Search for the cell housing the specified text and yield its (x, y) center coordinate. 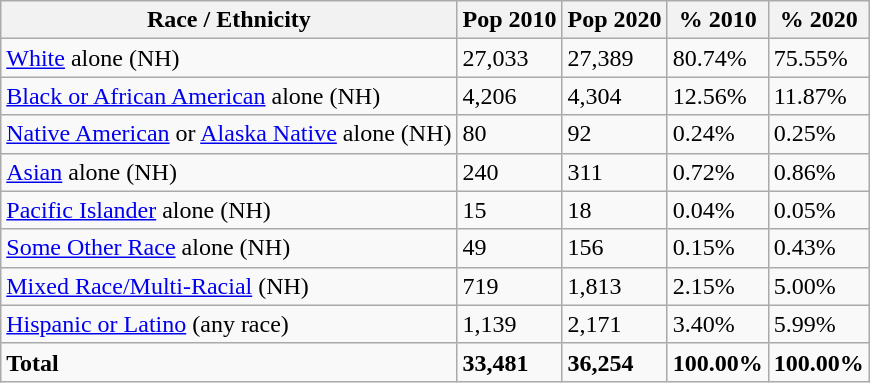
Mixed Race/Multi-Racial (NH) (229, 286)
Race / Ethnicity (229, 20)
4,304 (614, 96)
11.87% (818, 96)
12.56% (718, 96)
Pop 2020 (614, 20)
80.74% (718, 58)
4,206 (510, 96)
27,389 (614, 58)
0.05% (818, 210)
92 (614, 134)
0.86% (818, 172)
Pop 2010 (510, 20)
0.72% (718, 172)
0.24% (718, 134)
719 (510, 286)
156 (614, 248)
1,813 (614, 286)
15 (510, 210)
0.15% (718, 248)
% 2020 (818, 20)
27,033 (510, 58)
5.99% (818, 324)
49 (510, 248)
2.15% (718, 286)
0.43% (818, 248)
33,481 (510, 362)
3.40% (718, 324)
36,254 (614, 362)
% 2010 (718, 20)
18 (614, 210)
Some Other Race alone (NH) (229, 248)
0.04% (718, 210)
White alone (NH) (229, 58)
2,171 (614, 324)
1,139 (510, 324)
0.25% (818, 134)
311 (614, 172)
Total (229, 362)
5.00% (818, 286)
240 (510, 172)
Hispanic or Latino (any race) (229, 324)
75.55% (818, 58)
Native American or Alaska Native alone (NH) (229, 134)
Black or African American alone (NH) (229, 96)
Pacific Islander alone (NH) (229, 210)
80 (510, 134)
Asian alone (NH) (229, 172)
